Determine the (X, Y) coordinate at the center of the cell enclosing the given text.  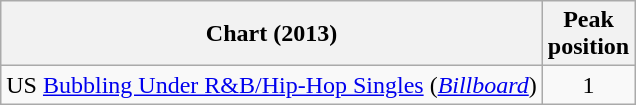
1 (588, 85)
Chart (2013) (272, 34)
Peakposition (588, 34)
US Bubbling Under R&B/Hip-Hop Singles (Billboard) (272, 85)
